Extract the (X, Y) coordinate from the center of the cell holding the provided text.  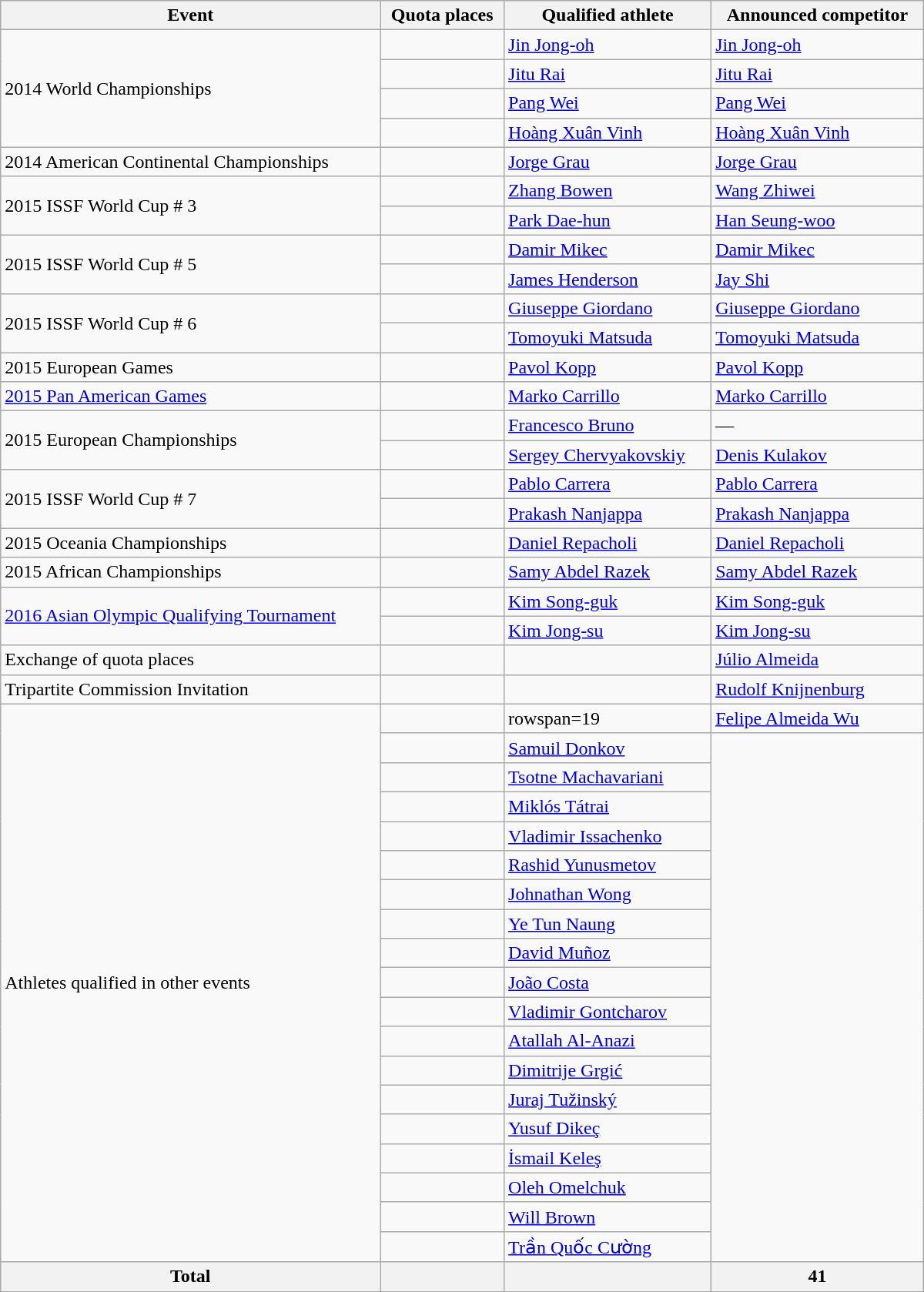
Miklós Tátrai (608, 806)
Yusuf Dikeç (608, 1129)
Park Dae-hun (608, 220)
Ye Tun Naung (608, 924)
Juraj Tužinský (608, 1100)
Felipe Almeida Wu (818, 718)
Rashid Yunusmetov (608, 865)
Jay Shi (818, 279)
Han Seung-woo (818, 220)
2015 ISSF World Cup # 5 (191, 264)
Atallah Al-Anazi (608, 1041)
David Muñoz (608, 953)
Exchange of quota places (191, 660)
Zhang Bowen (608, 191)
2015 African Championships (191, 572)
Quota places (442, 15)
Tripartite Commission Invitation (191, 689)
2015 European Championships (191, 440)
Athletes qualified in other events (191, 982)
Qualified athlete (608, 15)
2015 Oceania Championships (191, 543)
2014 American Continental Championships (191, 162)
2015 Pan American Games (191, 397)
2014 World Championships (191, 89)
2015 ISSF World Cup # 7 (191, 499)
Johnathan Wong (608, 895)
João Costa (608, 982)
Dimitrije Grgić (608, 1070)
Announced competitor (818, 15)
— (818, 426)
2015 European Games (191, 367)
Event (191, 15)
2015 ISSF World Cup # 6 (191, 323)
Vladimir Issachenko (608, 835)
Wang Zhiwei (818, 191)
Vladimir Gontcharov (608, 1012)
Total (191, 1277)
İsmail Keleş (608, 1158)
James Henderson (608, 279)
41 (818, 1277)
Tsotne Machavariani (608, 777)
Oleh Omelchuk (608, 1187)
Júlio Almeida (818, 660)
Will Brown (608, 1217)
Denis Kulakov (818, 455)
Rudolf Knijnenburg (818, 689)
2016 Asian Olympic Qualifying Tournament (191, 616)
rowspan=19 (608, 718)
Francesco Bruno (608, 426)
Sergey Chervyakovskiy (608, 455)
Trần Quốc Cường (608, 1247)
Samuil Donkov (608, 748)
2015 ISSF World Cup # 3 (191, 206)
